Output the (x, y) coordinate of the center of the cell containing the given text.  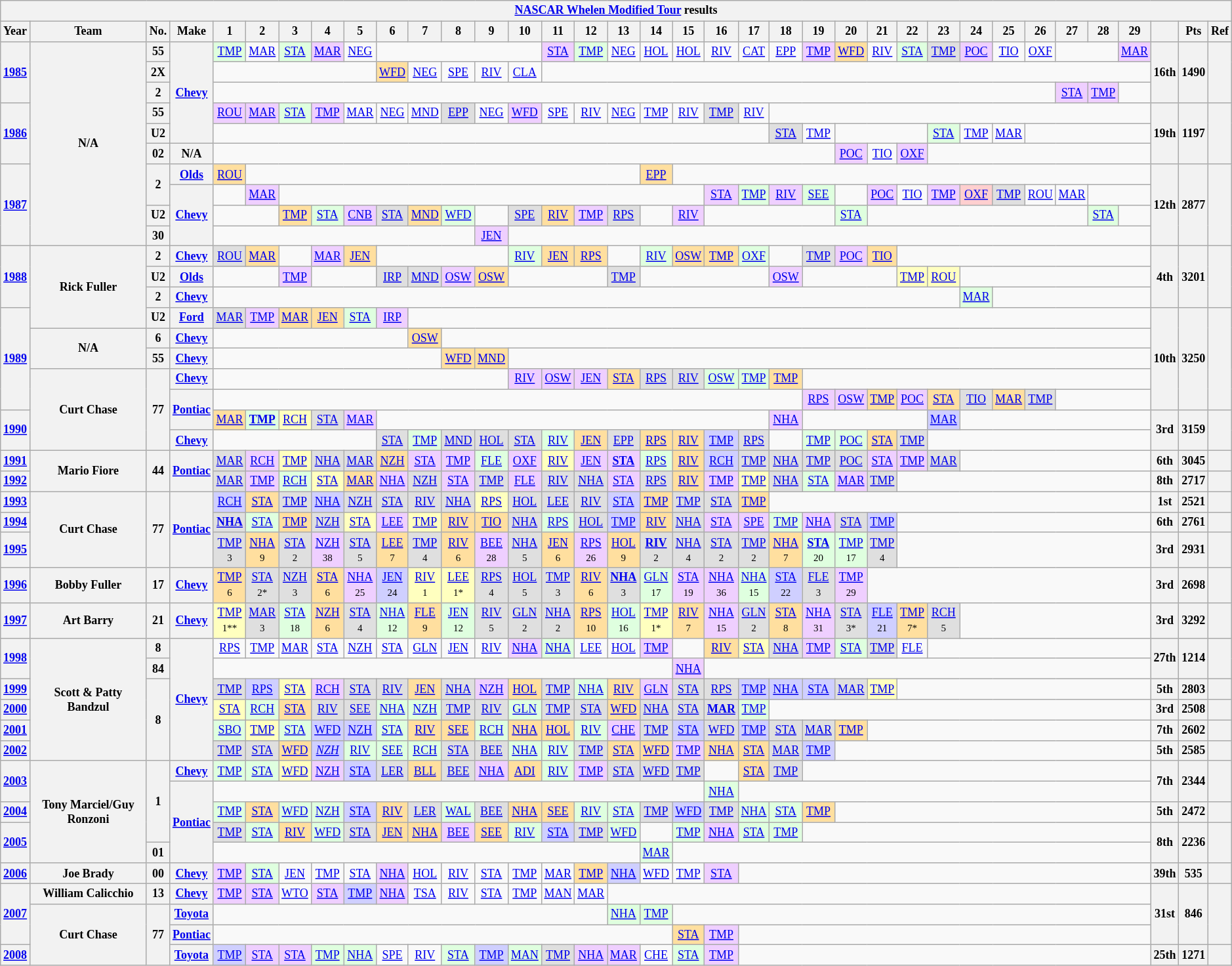
TMP2 (754, 550)
NHA7 (786, 550)
WTO (295, 894)
LEE1* (458, 585)
84 (157, 668)
3250 (1194, 358)
NHA25 (360, 585)
3 (295, 31)
2698 (1194, 585)
4th (1165, 277)
STA4 (360, 621)
1992 (16, 482)
31st (1165, 914)
12 (591, 31)
FLE3 (819, 585)
RPS26 (591, 550)
1490 (1194, 72)
TMP17 (851, 550)
TMP6 (230, 585)
44 (157, 471)
2585 (1194, 751)
1993 (16, 501)
NZH3 (295, 585)
STA19 (689, 585)
NHA4 (689, 550)
14 (656, 31)
2236 (1194, 843)
NZH38 (327, 550)
28 (1103, 31)
Ford (192, 318)
Tony Marciel/Guy Ronzoni (88, 812)
2344 (1194, 781)
CLA (525, 72)
1214 (1194, 658)
2508 (1194, 710)
TMP1** (230, 621)
16th (1165, 72)
TMP7* (913, 621)
TMP1* (656, 621)
NHA31 (819, 621)
Team (88, 31)
STA22 (786, 585)
2001 (16, 730)
RCH5 (943, 621)
10th (1165, 358)
1999 (16, 689)
Mario Fiore (88, 471)
2002 (16, 751)
HOL9 (624, 550)
CAT (754, 51)
Joe Brady (88, 873)
25th (1165, 955)
7 (425, 31)
1987 (16, 205)
1988 (16, 277)
MAR3 (262, 621)
1996 (16, 585)
NHA3 (624, 585)
39th (1165, 873)
00 (157, 873)
2X (157, 72)
BEE28 (492, 550)
19 (819, 31)
19th (1165, 134)
STA2* (262, 585)
11 (558, 31)
NHA5 (525, 550)
RIV7 (689, 621)
2004 (16, 812)
30 (157, 236)
1st (1165, 501)
24 (976, 31)
3292 (1194, 621)
29 (1135, 31)
9 (492, 31)
15 (689, 31)
26 (1040, 31)
RIV2 (656, 550)
NHA9 (262, 550)
Rick Fuller (88, 287)
NHA12 (392, 621)
BLL (425, 770)
FLE9 (425, 621)
Bobby Fuller (88, 585)
1998 (16, 658)
STA6 (327, 585)
2877 (1194, 205)
Art Barry (88, 621)
02 (157, 154)
2005 (16, 843)
2717 (1194, 482)
Pts (1194, 31)
23 (943, 31)
2803 (1194, 689)
1197 (1194, 134)
STA20 (819, 550)
2761 (1194, 522)
846 (1194, 914)
STA5 (360, 550)
WAL (458, 812)
1997 (16, 621)
1271 (1194, 955)
27 (1072, 31)
27th (1165, 658)
2006 (16, 873)
3045 (1194, 461)
5 (360, 31)
535 (1194, 873)
1991 (16, 461)
NHA36 (722, 585)
NHA2 (558, 621)
TMP29 (851, 585)
NASCAR Whelen Modified Tour results (616, 10)
TSA (425, 894)
2000 (16, 710)
HOL5 (525, 585)
2472 (1194, 812)
RIV5 (492, 621)
GLN17 (656, 585)
20 (851, 31)
CNB (360, 215)
HOL16 (624, 621)
4 (327, 31)
1995 (16, 550)
3201 (1194, 277)
LEE7 (392, 550)
NZH6 (327, 621)
JEN12 (458, 621)
Make (192, 31)
Scott & Patty Bandzul (88, 700)
16 (722, 31)
1989 (16, 358)
RPS4 (492, 585)
FLE21 (882, 621)
3159 (1194, 430)
2008 (16, 955)
SBO (230, 730)
Year (16, 31)
22 (913, 31)
2003 (16, 781)
JEN24 (392, 585)
2931 (1194, 550)
10 (525, 31)
RPS10 (591, 621)
1994 (16, 522)
1990 (16, 430)
RIV1 (425, 585)
25 (1009, 31)
1985 (16, 72)
ADI (525, 770)
William Calicchio (88, 894)
18 (786, 31)
01 (157, 853)
12th (1165, 205)
1986 (16, 134)
STA3* (851, 621)
2602 (1194, 730)
No. (157, 31)
STA18 (295, 621)
JEN6 (558, 550)
2007 (16, 914)
2521 (1194, 501)
Ref (1220, 31)
STA8 (786, 621)
